Search for the cell housing the specified text and yield its [X, Y] center coordinate. 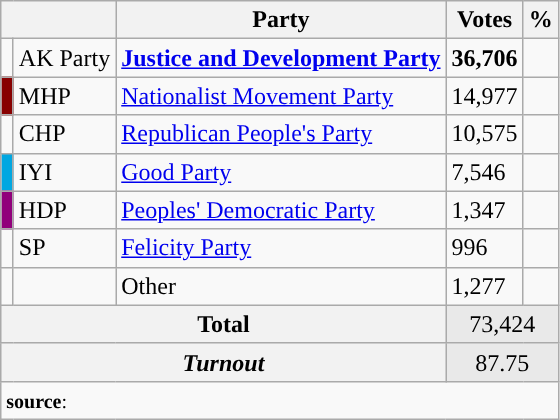
Justice and Development Party [281, 58]
73,424 [502, 324]
87.75 [502, 362]
14,977 [484, 96]
MHP [64, 96]
10,575 [484, 134]
source: [280, 400]
HDP [64, 210]
Other [281, 286]
Party [281, 20]
996 [484, 248]
SP [64, 248]
Nationalist Movement Party [281, 96]
1,347 [484, 210]
% [540, 20]
Total [224, 324]
Turnout [224, 362]
Felicity Party [281, 248]
IYI [64, 172]
Good Party [281, 172]
7,546 [484, 172]
Peoples' Democratic Party [281, 210]
AK Party [64, 58]
1,277 [484, 286]
36,706 [484, 58]
Votes [484, 20]
CHP [64, 134]
Republican People's Party [281, 134]
